For the text-containing cell, return its midpoint in (X, Y) coordinate format. 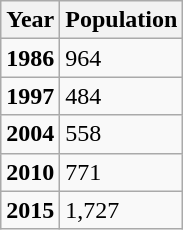
Population (122, 20)
964 (122, 58)
1986 (30, 58)
771 (122, 172)
1,727 (122, 210)
1997 (30, 96)
484 (122, 96)
2004 (30, 134)
558 (122, 134)
Year (30, 20)
2015 (30, 210)
2010 (30, 172)
